Find where the given text appears and provide that cell's center as (x, y) coordinate. 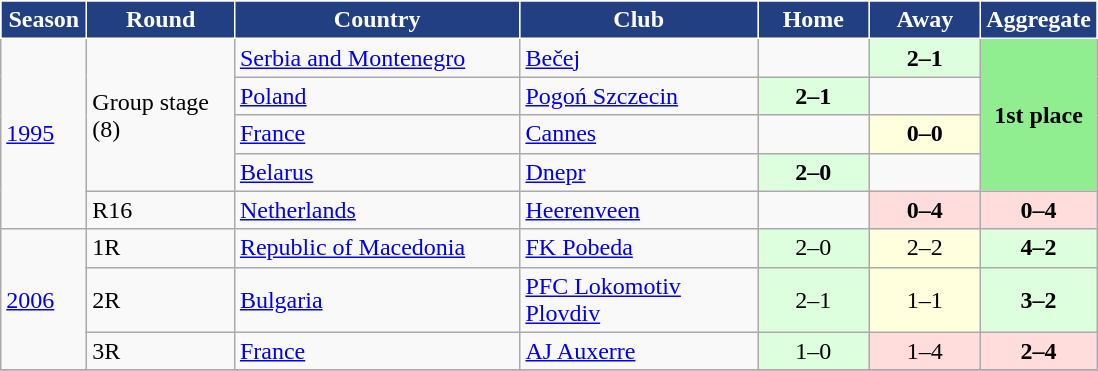
FK Pobeda (639, 248)
Away (925, 20)
1st place (1039, 115)
2R (161, 300)
Belarus (377, 172)
Dnepr (639, 172)
AJ Auxerre (639, 351)
Season (44, 20)
1–1 (925, 300)
Aggregate (1039, 20)
Heerenveen (639, 210)
Round (161, 20)
3–2 (1039, 300)
R16 (161, 210)
PFC Lokomotiv Plovdiv (639, 300)
Serbia and Montenegro (377, 58)
1995 (44, 134)
2006 (44, 300)
Netherlands (377, 210)
Pogoń Szczecin (639, 96)
4–2 (1039, 248)
1–0 (814, 351)
Bulgaria (377, 300)
1–4 (925, 351)
Home (814, 20)
Cannes (639, 134)
2–4 (1039, 351)
Club (639, 20)
2–2 (925, 248)
Country (377, 20)
3R (161, 351)
Republic of Macedonia (377, 248)
0–0 (925, 134)
Bečej (639, 58)
Poland (377, 96)
1R (161, 248)
Group stage (8) (161, 115)
